Determine the [x, y] coordinate at the center of the cell enclosing the given text.  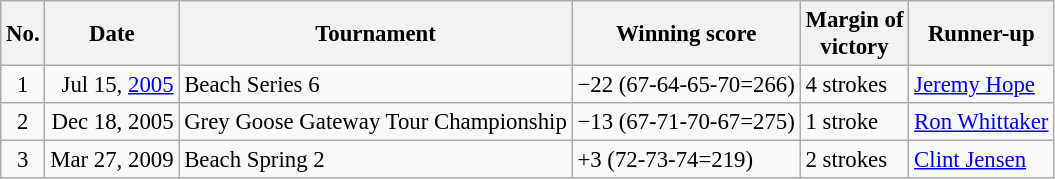
Beach Spring 2 [376, 160]
3 [23, 160]
Dec 18, 2005 [112, 122]
1 [23, 85]
Beach Series 6 [376, 85]
Jul 15, 2005 [112, 85]
Jeremy Hope [982, 85]
+3 (72-73-74=219) [686, 160]
2 [23, 122]
No. [23, 34]
Mar 27, 2009 [112, 160]
Tournament [376, 34]
−22 (67-64-65-70=266) [686, 85]
4 strokes [854, 85]
Runner-up [982, 34]
Clint Jensen [982, 160]
−13 (67-71-70-67=275) [686, 122]
Ron Whittaker [982, 122]
1 stroke [854, 122]
Date [112, 34]
Margin ofvictory [854, 34]
Grey Goose Gateway Tour Championship [376, 122]
Winning score [686, 34]
2 strokes [854, 160]
